Find where the given text appears and provide that cell's center as (x, y) coordinate. 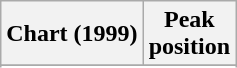
Peakposition (189, 34)
Chart (1999) (72, 34)
